Extract the (X, Y) coordinate from the center of the cell holding the provided text.  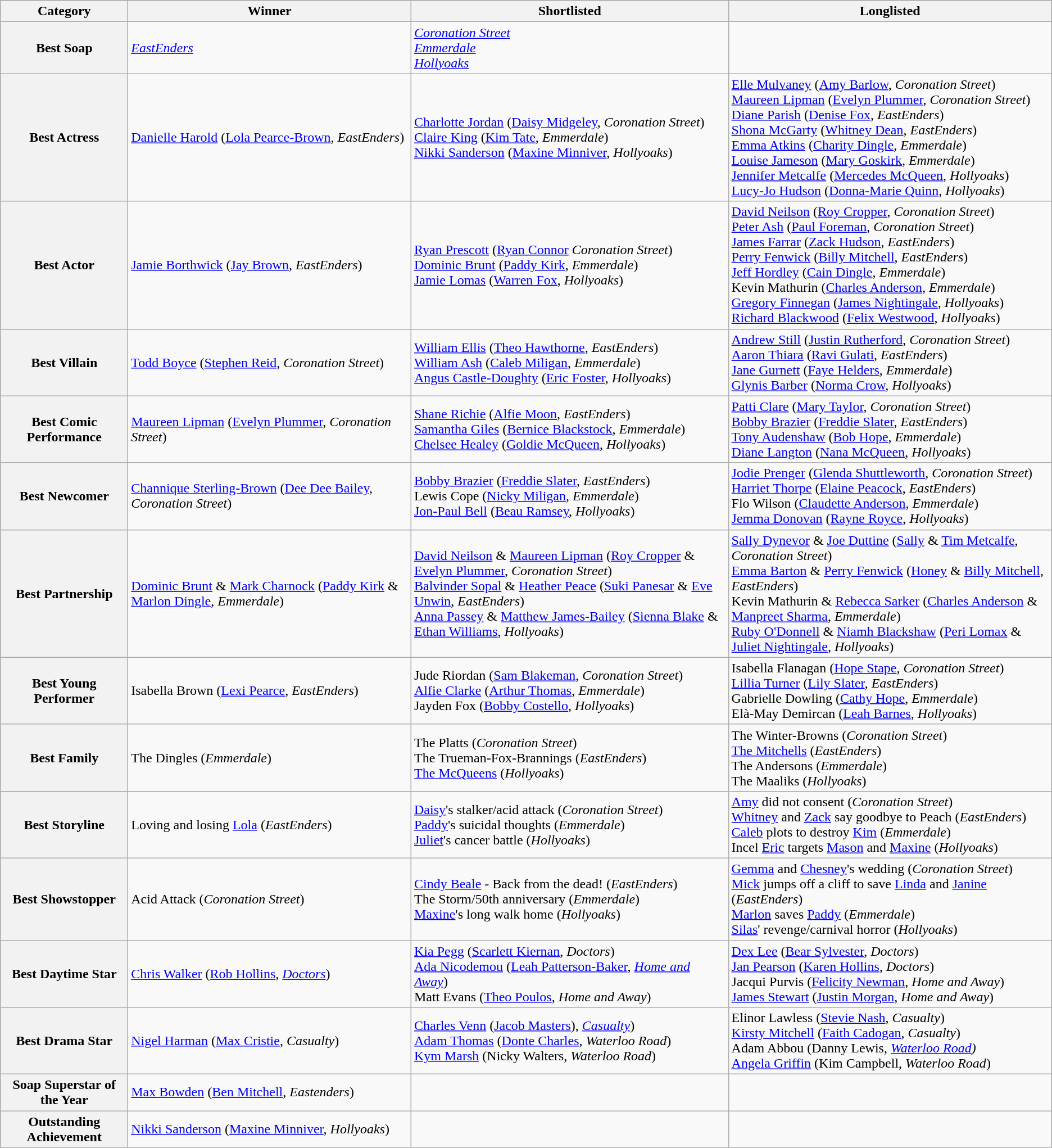
Charles Venn (Jacob Masters), Casualty)Adam Thomas (Donte Charles, Waterloo Road)Kym Marsh (Nicky Walters, Waterloo Road) (570, 1041)
Jude Riordan (Sam Blakeman, Coronation Street)Alfie Clarke (Arthur Thomas, Emmerdale)Jayden Fox (Bobby Costello, Hollyoaks) (570, 690)
Best Soap (64, 48)
Longlisted (890, 11)
Channique Sterling-Brown (Dee Dee Bailey, Coronation Street) (270, 496)
Isabella Brown (Lexi Pearce, EastEnders) (270, 690)
Best Comic Performance (64, 430)
Best Villain (64, 362)
Jamie Borthwick (Jay Brown, EastEnders) (270, 265)
William Ellis (Theo Hawthorne, EastEnders)William Ash (Caleb Miligan, Emmerdale)Angus Castle-Doughty (Eric Foster, Hollyoaks) (570, 362)
Winner (270, 11)
Best Actress (64, 137)
Best Partnership (64, 594)
Outstanding Achievement (64, 1129)
Maureen Lipman (Evelyn Plummer, Coronation Street) (270, 430)
The Winter-Browns (Coronation Street)The Mitchells (EastEnders)The Andersons (Emmerdale)The Maaliks (Hollyoaks) (890, 758)
Cindy Beale - Back from the dead! (EastEnders)The Storm/50th anniversary (Emmerdale)Maxine's long walk home (Hollyoaks) (570, 899)
Soap Superstar of the Year (64, 1093)
Coronation StreetEmmerdaleHollyoaks (570, 48)
The Platts (Coronation Street)The Trueman-Fox-Brannings (EastEnders)The McQueens (Hollyoaks) (570, 758)
Best Storyline (64, 824)
Shortlisted (570, 11)
Daisy's stalker/acid attack (Coronation Street)Paddy's suicidal thoughts (Emmerdale)Juliet's cancer battle (Hollyoaks) (570, 824)
Best Young Performer (64, 690)
EastEnders (270, 48)
Bobby Brazier (Freddie Slater, EastEnders)Lewis Cope (Nicky Miligan, Emmerdale)Jon-Paul Bell (Beau Ramsey, Hollyoaks) (570, 496)
Nigel Harman (Max Cristie, Casualty) (270, 1041)
Category (64, 11)
Best Drama Star (64, 1041)
Ryan Prescott (Ryan Connor Coronation Street)Dominic Brunt (Paddy Kirk, Emmerdale)Jamie Lomas (Warren Fox, Hollyoaks) (570, 265)
Acid Attack (Coronation Street) (270, 899)
Loving and losing Lola (EastEnders) (270, 824)
Max Bowden (Ben Mitchell, Eastenders) (270, 1093)
Best Daytime Star (64, 974)
Nikki Sanderson (Maxine Minniver, Hollyoaks) (270, 1129)
The Dingles (Emmerdale) (270, 758)
Shane Richie (Alfie Moon, EastEnders)Samantha Giles (Bernice Blackstock, Emmerdale)Chelsee Healey (Goldie McQueen, Hollyoaks) (570, 430)
Best Newcomer (64, 496)
Kia Pegg (Scarlett Kiernan, Doctors)Ada Nicodemou (Leah Patterson-Baker, Home and Away)Matt Evans (Theo Poulos, Home and Away) (570, 974)
Todd Boyce (Stephen Reid, Coronation Street) (270, 362)
Best Family (64, 758)
Danielle Harold (Lola Pearce-Brown, EastEnders) (270, 137)
Charlotte Jordan (Daisy Midgeley, Coronation Street)Claire King (Kim Tate, Emmerdale)Nikki Sanderson (Maxine Minniver, Hollyoaks) (570, 137)
Best Showstopper (64, 899)
Best Actor (64, 265)
Chris Walker (Rob Hollins, Doctors) (270, 974)
Dominic Brunt & Mark Charnock (Paddy Kirk & Marlon Dingle, Emmerdale) (270, 594)
